Extract the (X, Y) coordinate from the center of the cell holding the provided text.  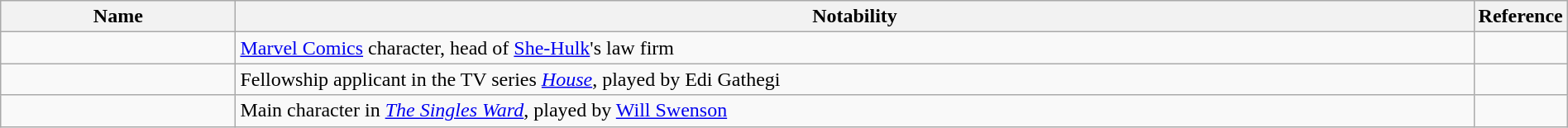
Notability (855, 17)
Marvel Comics character, head of She-Hulk's law firm (855, 48)
Fellowship applicant in the TV series House, played by Edi Gathegi (855, 79)
Reference (1520, 17)
Main character in The Singles Ward, played by Will Swenson (855, 111)
Name (118, 17)
